From the cell containing the given text, extract its center point as (X, Y) coordinate. 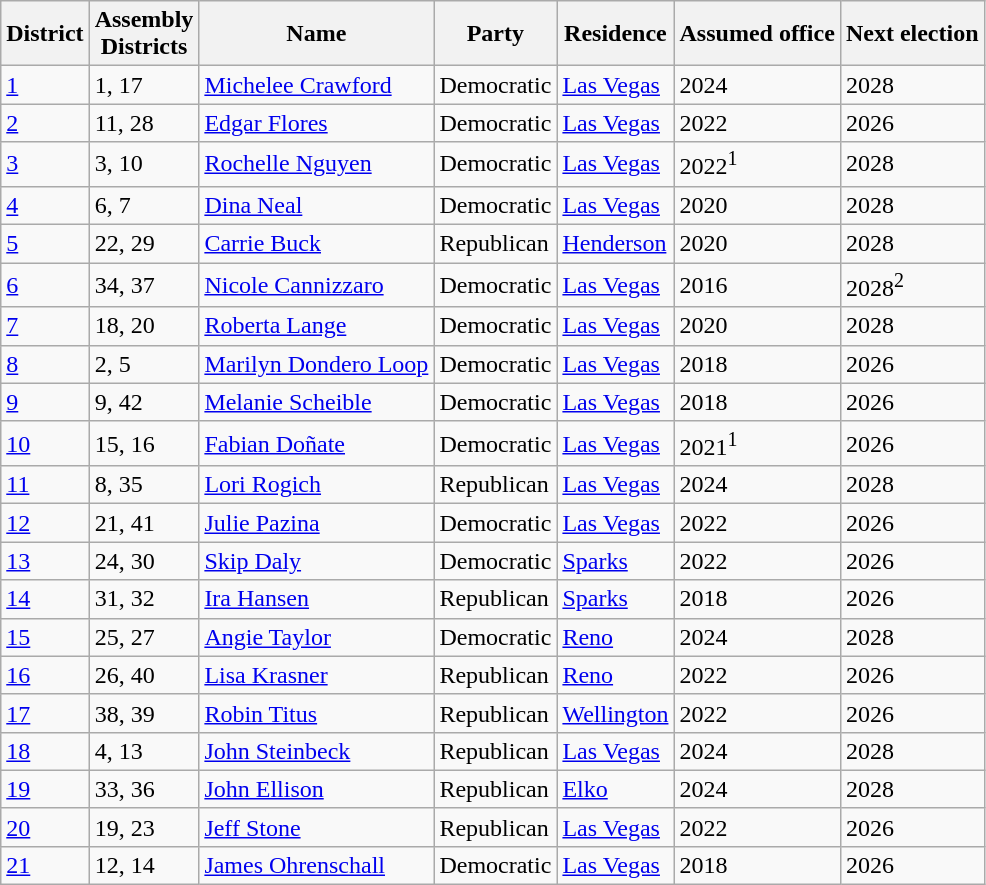
14 (45, 599)
6 (45, 286)
Michelee Crawford (316, 85)
22, 29 (144, 244)
12 (45, 523)
Dina Neal (316, 205)
2016 (757, 286)
Rochelle Nguyen (316, 164)
15, 16 (144, 444)
Name (316, 34)
13 (45, 561)
Lori Rogich (316, 485)
John Ellison (316, 789)
25, 27 (144, 637)
4 (45, 205)
26, 40 (144, 675)
Skip Daly (316, 561)
17 (45, 713)
Angie Taylor (316, 637)
James Ohrenschall (316, 866)
3, 10 (144, 164)
8, 35 (144, 485)
Roberta Lange (316, 326)
11 (45, 485)
Julie Pazina (316, 523)
Henderson (616, 244)
18, 20 (144, 326)
16 (45, 675)
12, 14 (144, 866)
2 (45, 123)
Edgar Flores (316, 123)
24, 30 (144, 561)
2, 5 (144, 364)
21, 41 (144, 523)
Assumed office (757, 34)
9, 42 (144, 402)
District (45, 34)
31, 32 (144, 599)
Marilyn Dondero Loop (316, 364)
9 (45, 402)
AssemblyDistricts (144, 34)
11, 28 (144, 123)
6, 7 (144, 205)
5 (45, 244)
10 (45, 444)
Next election (912, 34)
Wellington (616, 713)
19 (45, 789)
34, 37 (144, 286)
Residence (616, 34)
Fabian Doñate (316, 444)
1, 17 (144, 85)
38, 39 (144, 713)
33, 36 (144, 789)
20282 (912, 286)
Nicole Cannizzaro (316, 286)
8 (45, 364)
19, 23 (144, 827)
Melanie Scheible (316, 402)
20 (45, 827)
Elko (616, 789)
Party (496, 34)
4, 13 (144, 751)
20211 (757, 444)
Robin Titus (316, 713)
3 (45, 164)
7 (45, 326)
Lisa Krasner (316, 675)
15 (45, 637)
18 (45, 751)
Carrie Buck (316, 244)
1 (45, 85)
John Steinbeck (316, 751)
20221 (757, 164)
Jeff Stone (316, 827)
21 (45, 866)
Ira Hansen (316, 599)
